Pinpoint the cell where the given text exists, returning its (X, Y) midpoint coordinate. 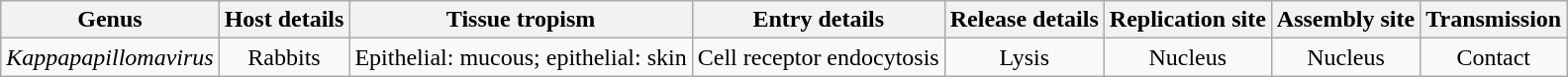
Lysis (1024, 57)
Epithelial: mucous; epithelial: skin (521, 57)
Rabbits (284, 57)
Tissue tropism (521, 20)
Assembly site (1345, 20)
Entry details (818, 20)
Kappapapillomavirus (110, 57)
Transmission (1494, 20)
Replication site (1188, 20)
Cell receptor endocytosis (818, 57)
Release details (1024, 20)
Host details (284, 20)
Genus (110, 20)
Contact (1494, 57)
